Find where the given text appears and provide that cell's center as (x, y) coordinate. 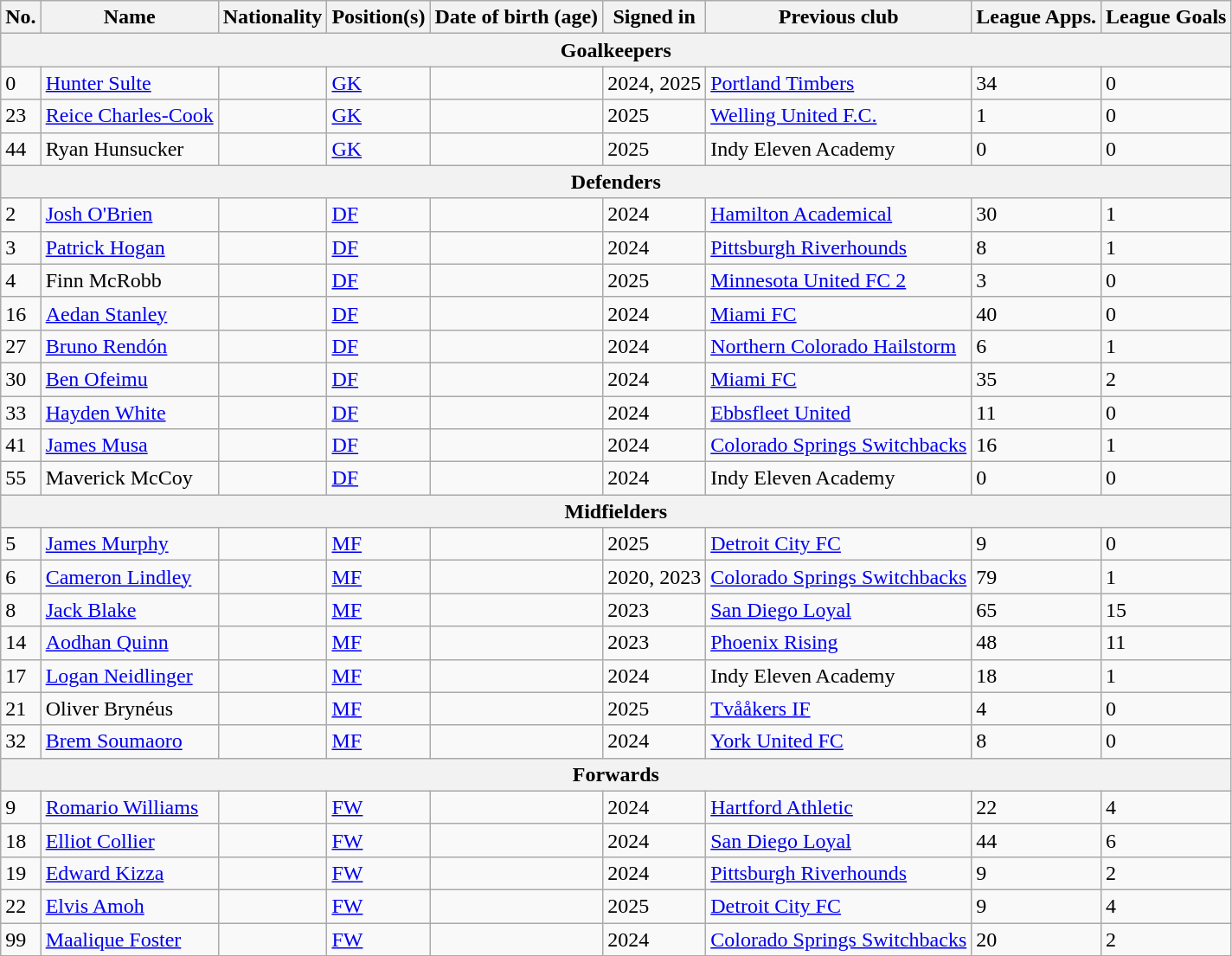
James Musa (130, 446)
32 (21, 741)
40 (1036, 313)
Hartford Athletic (839, 807)
Phoenix Rising (839, 643)
15 (1166, 610)
No. (21, 17)
Oliver Brynéus (130, 709)
Northern Colorado Hailstorm (839, 346)
55 (21, 478)
35 (1036, 379)
Hamilton Academical (839, 215)
Maverick McCoy (130, 478)
Cameron Lindley (130, 577)
James Murphy (130, 544)
Signed in (654, 17)
Romario Williams (130, 807)
Name (130, 17)
2020, 2023 (654, 577)
Edward Kizza (130, 873)
Elliot Collier (130, 840)
Ebbsfleet United (839, 413)
17 (21, 676)
19 (21, 873)
Elvis Amoh (130, 906)
Aedan Stanley (130, 313)
Forwards (616, 774)
Bruno Rendón (130, 346)
79 (1036, 577)
Previous club (839, 17)
48 (1036, 643)
27 (21, 346)
Tvååkers IF (839, 709)
2024, 2025 (654, 83)
Ryan Hunsucker (130, 149)
Nationality (273, 17)
Reice Charles-Cook (130, 116)
Jack Blake (130, 610)
34 (1036, 83)
Ben Ofeimu (130, 379)
Position(s) (379, 17)
Aodhan Quinn (130, 643)
Welling United F.C. (839, 116)
Defenders (616, 182)
Patrick Hogan (130, 247)
65 (1036, 610)
Logan Neidlinger (130, 676)
Brem Soumaoro (130, 741)
League Goals (1166, 17)
Portland Timbers (839, 83)
41 (21, 446)
Hunter Sulte (130, 83)
Josh O'Brien (130, 215)
Midfielders (616, 511)
Minnesota United FC 2 (839, 280)
14 (21, 643)
23 (21, 116)
20 (1036, 939)
Finn McRobb (130, 280)
York United FC (839, 741)
33 (21, 413)
5 (21, 544)
99 (21, 939)
Goalkeepers (616, 50)
21 (21, 709)
League Apps. (1036, 17)
Maalique Foster (130, 939)
Hayden White (130, 413)
Date of birth (age) (517, 17)
